Pinpoint the cell where the given text exists, returning its [x, y] midpoint coordinate. 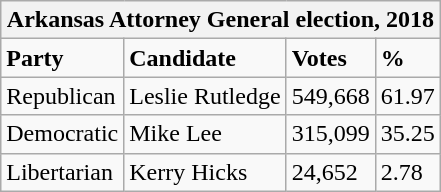
Libertarian [62, 172]
Party [62, 58]
Candidate [205, 58]
24,652 [330, 172]
549,668 [330, 96]
61.97 [408, 96]
2.78 [408, 172]
Democratic [62, 134]
35.25 [408, 134]
Mike Lee [205, 134]
Kerry Hicks [205, 172]
Votes [330, 58]
Leslie Rutledge [205, 96]
315,099 [330, 134]
Republican [62, 96]
Arkansas Attorney General election, 2018 [220, 20]
% [408, 58]
